Capture the cell that displays the provided text and extract its [X, Y] central coordinate. 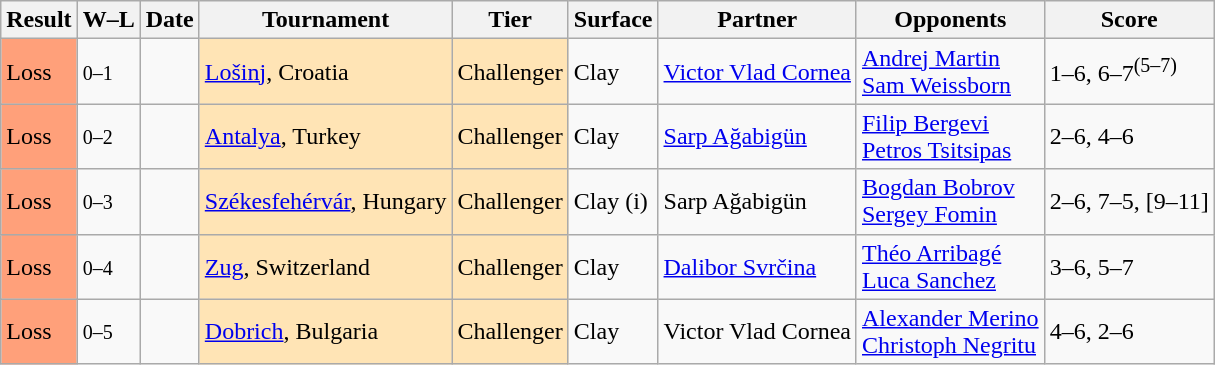
Alexander Merino Christoph Negritu [950, 332]
Tournament [326, 20]
0–2 [108, 136]
Andrej Martin Sam Weissborn [950, 72]
Théo Arribagé Luca Sanchez [950, 266]
2–6, 4–6 [1129, 136]
Lošinj, Croatia [326, 72]
0–5 [108, 332]
Dobrich, Bulgaria [326, 332]
4–6, 2–6 [1129, 332]
Tier [510, 20]
Opponents [950, 20]
Filip Bergevi Petros Tsitsipas [950, 136]
0–1 [108, 72]
Result [39, 20]
Surface [613, 20]
Bogdan Bobrov Sergey Fomin [950, 202]
Score [1129, 20]
Zug, Switzerland [326, 266]
Székesfehérvár, Hungary [326, 202]
1–6, 6–7(5–7) [1129, 72]
2–6, 7–5, [9–11] [1129, 202]
0–3 [108, 202]
Date [170, 20]
Partner [757, 20]
W–L [108, 20]
Clay (i) [613, 202]
0–4 [108, 266]
Antalya, Turkey [326, 136]
Dalibor Svrčina [757, 266]
3–6, 5–7 [1129, 266]
